Search for the cell housing the specified text and yield its (x, y) center coordinate. 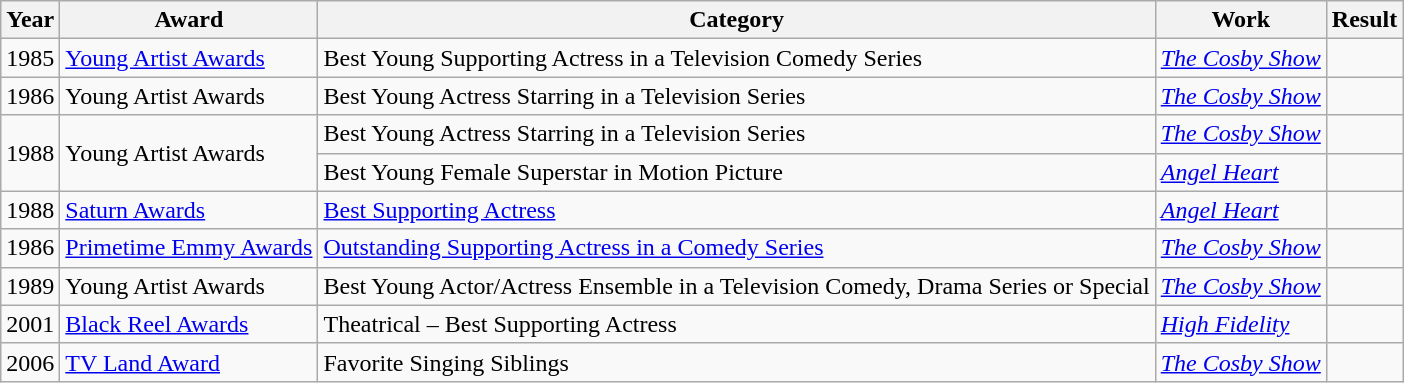
Award (189, 20)
TV Land Award (189, 362)
Black Reel Awards (189, 324)
Category (736, 20)
2001 (30, 324)
Saturn Awards (189, 210)
Result (1364, 20)
Work (1240, 20)
Year (30, 20)
High Fidelity (1240, 324)
Best Supporting Actress (736, 210)
1989 (30, 286)
Best Young Female Superstar in Motion Picture (736, 172)
Best Young Supporting Actress in a Television Comedy Series (736, 58)
Primetime Emmy Awards (189, 248)
Outstanding Supporting Actress in a Comedy Series (736, 248)
2006 (30, 362)
1985 (30, 58)
Best Young Actor/Actress Ensemble in a Television Comedy, Drama Series or Special (736, 286)
Theatrical – Best Supporting Actress (736, 324)
Favorite Singing Siblings (736, 362)
